For the text-containing cell, return its midpoint in [X, Y] coordinate format. 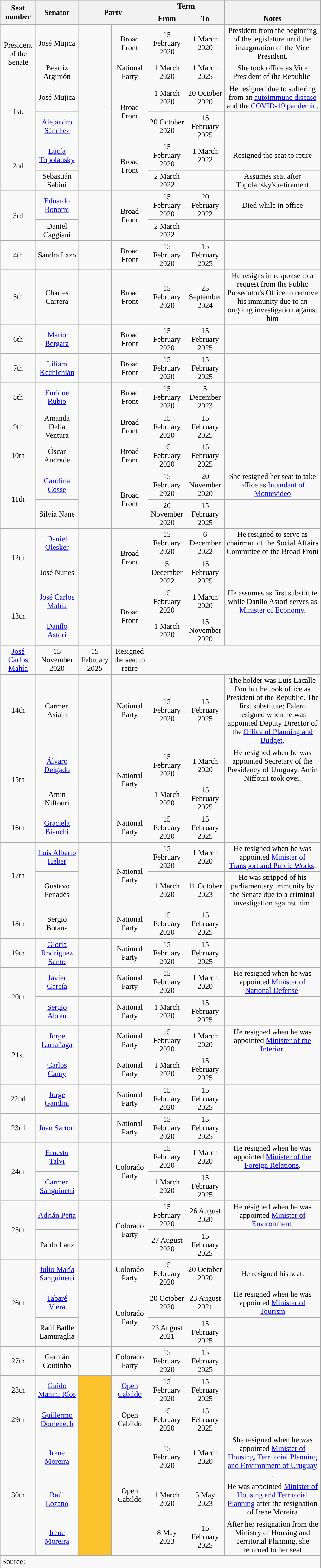
To [205, 18]
16th [18, 828]
7th [18, 368]
8th [18, 397]
3rd [18, 215]
He resigned when he was appointed Secretary of the Presidency of Uruguay. Amin Niffouri took over. [273, 765]
8 May 2023 [167, 1537]
He resigned to serve as chairman of the Social Affairs Committee of the Broad Front [273, 543]
He resigned due to suffering from an autoimmune disease and the COVID-19 pandemic. [273, 97]
Amanda Della Ventura [57, 427]
Luis Alberto Heber [57, 857]
Party [113, 12]
She resigned her seat to take office as Intendant of Montevideo [273, 485]
Gustavo Penadés [57, 891]
Silvia Nane [57, 514]
15th [18, 780]
26th [18, 1303]
Ernesto Talvi [57, 1157]
11 October 2023 [205, 891]
2nd [18, 166]
Raúl Lozano [57, 1499]
Danilo Astori [57, 631]
Juan Sartori [57, 1128]
Tabaré Viera [57, 1303]
Died while in office [273, 205]
1st. [18, 112]
10th [18, 456]
Gloria Rodríguez Santo [57, 953]
6 December 2022 [205, 543]
Jorge Larrañaga [57, 1040]
27 August 2020 [167, 1244]
14th [18, 710]
Source: [160, 1562]
11th [18, 499]
13th [18, 616]
5th [18, 297]
28th [18, 1390]
Charles Carrera [57, 297]
From [167, 18]
Sergio Abreu [57, 1011]
5 December 2022 [167, 572]
Javier García [57, 982]
20th [18, 997]
1 March 2022 [205, 156]
Beatriz Argimón [57, 72]
22nd [18, 1099]
Term [186, 6]
José Nunes [57, 572]
Daniel Olesker [57, 543]
Graciela Bianchi [57, 828]
He resigned when he was appointed Minister of Transport and Public Works. [273, 857]
9th [18, 427]
25 September 2024 [205, 297]
He resigned when he was appointed Minister of Tourism [273, 1303]
Álvaro Delgado [57, 765]
President from the beginning of the legislature until the inauguration of the Vice President. [273, 43]
Sergio Botana [57, 924]
He resigned when he was appointed Minister of the Interior. [273, 1040]
21st [18, 1055]
29th [18, 1419]
23rd [18, 1128]
Carolina Cosse [57, 485]
He resigned when he was appointed Minister of Environment. [273, 1215]
Sebastián Sabini [57, 181]
Seat number [18, 12]
25th [18, 1230]
Alejandro Sánchez [57, 126]
1 March 2025 [205, 72]
24th [18, 1171]
Eduardo Bonomi [57, 205]
He resigned when he was appointed Minister of National Defense. [273, 982]
Carlos Camy [57, 1070]
6th [18, 339]
After her resignation from the Ministry of Housing and Territorial Planning, she returned to her seat [273, 1537]
30th [18, 1495]
He resigned when he was appointed Minister of the Foreign Relations. [273, 1157]
12th [18, 558]
Sandra Lazo [57, 255]
He was stripped of his parliamentary immunity by the Senate due to a criminal investigation against him. [273, 891]
She took office as Vice President of the Republic. [273, 72]
Lucía Topolansky [57, 156]
Jorge Gandini [57, 1099]
Óscar Andrade [57, 456]
He resigned his seat. [273, 1273]
18th [18, 924]
4th [18, 255]
Daniel Caggiani [57, 230]
Raúl Batlle Lamuraglia [57, 1332]
Julio María Sanguinetti [57, 1273]
President of the Senate [18, 54]
Mario Bergara [57, 339]
Enrique Rubio [57, 397]
Carmen Asiaín [57, 710]
Guido Manini Ríos [57, 1390]
17th [18, 876]
She resigned when he was appointed Minister of Housing, Territorial Planning and Environment of Uruguay . [273, 1457]
He resigns in response to a request from the Public Prosecutor's Office to remove his immunity due to an ongoing investigation against him [273, 297]
Assumes seat after Topolansky's retirement [273, 181]
Germán Coutinho [57, 1361]
20 February 2022 [205, 205]
Liliam Kechichián [57, 368]
Guillermo Domenech [57, 1419]
27th [18, 1361]
Pablo Lanz [57, 1244]
He was appointed Minister of Housing and Territorial Planning after the resignation of Irene Moreira [273, 1499]
Carmen Sanguinetti [57, 1186]
Adrián Peña [57, 1215]
Notes [273, 18]
He assumes as first substitute while Danilo Astori serves as Minister of Economy. [273, 601]
5 December 2023 [205, 397]
5 May 2023 [205, 1499]
26 August 2020 [205, 1215]
19th [18, 953]
Amin Niffouri [57, 798]
Senator [57, 12]
